Return the [x, y] coordinate for the center point of the cell that contains the specified text.  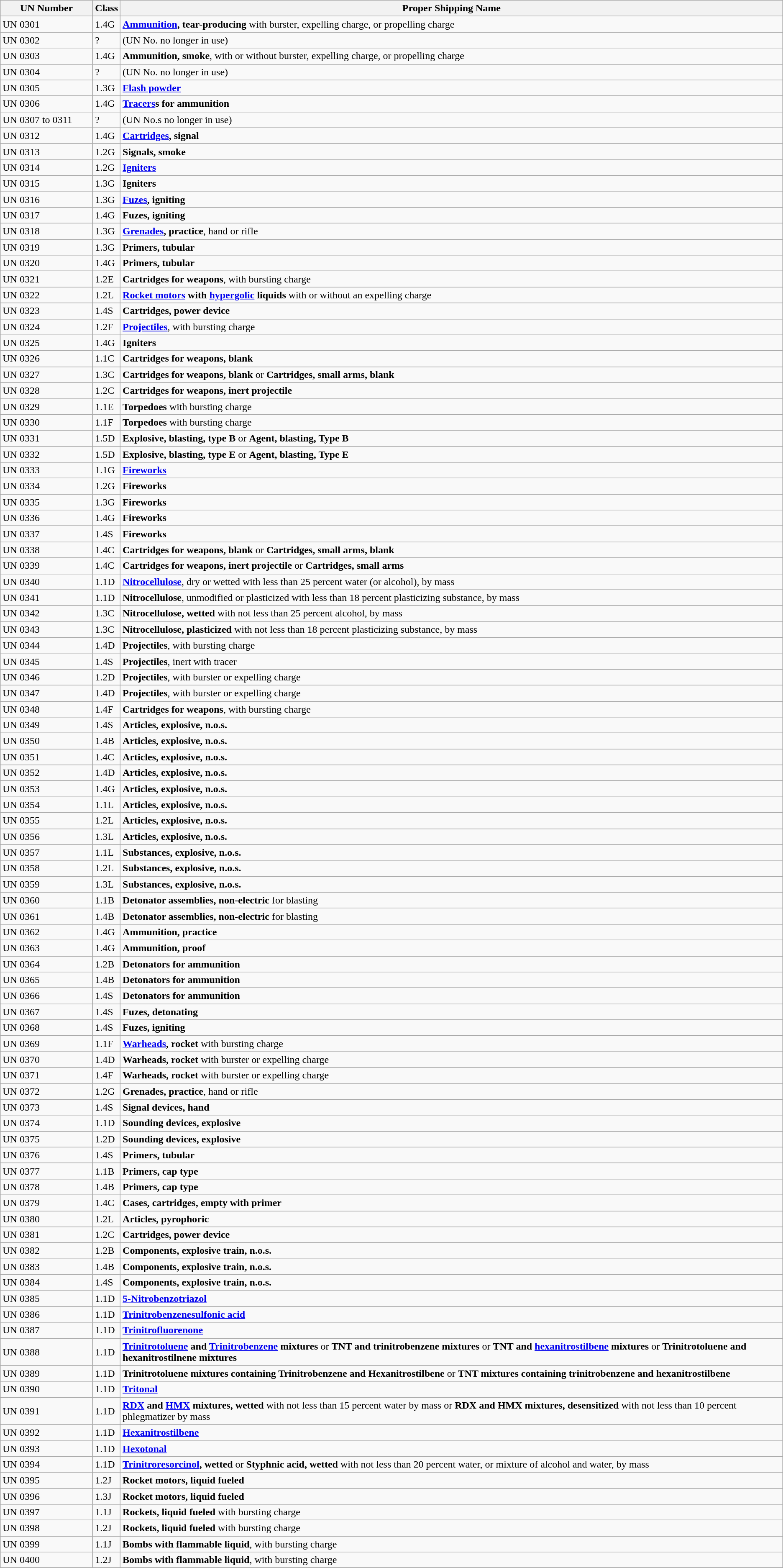
UN 0301 [47, 24]
UN 0304 [47, 72]
UN 0355 [47, 821]
UN 0323 [47, 311]
Signals, smoke [452, 151]
UN 0322 [47, 295]
UN 0364 [47, 964]
UN 0395 [47, 1480]
Hexanitrostilbene [452, 1432]
Explosive, blasting, type B or Agent, blasting, Type B [452, 438]
UN 0342 [47, 613]
UN 0344 [47, 645]
UN 0335 [47, 502]
1.1E [107, 406]
Nitrocellulose, unmodified or plasticized with less than 18 percent plasticizing substance, by mass [452, 598]
UN 0317 [47, 216]
UN 0359 [47, 884]
UN 0367 [47, 1012]
Hexotonal [452, 1448]
Cartridges for weapons, inert projectile or Cartridges, small arms [452, 566]
UN 0374 [47, 1123]
UN 0333 [47, 470]
UN 0316 [47, 200]
Trinitrofluorenone [452, 1330]
UN 0386 [47, 1314]
Cartridges for weapons, blank [452, 359]
UN 0352 [47, 773]
UN 0334 [47, 486]
UN 0358 [47, 868]
Fuzes, detonating [452, 1012]
UN 0396 [47, 1496]
Proper Shipping Name [452, 8]
(UN No.s no longer in use) [452, 120]
UN 0387 [47, 1330]
UN 0389 [47, 1373]
UN 0303 [47, 56]
UN 0324 [47, 327]
UN 0371 [47, 1075]
UN 0341 [47, 598]
Flash powder [452, 88]
UN 0399 [47, 1544]
UN 0377 [47, 1171]
Tritonal [452, 1389]
UN 0376 [47, 1155]
UN 0314 [47, 167]
Cases, cartridges, empty with primer [452, 1203]
UN 0363 [47, 948]
UN 0392 [47, 1432]
UN 0368 [47, 1028]
UN 0393 [47, 1448]
UN 0312 [47, 136]
UN 0345 [47, 661]
UN 0380 [47, 1219]
UN 0384 [47, 1283]
Warheads, rocket with bursting charge [452, 1044]
UN 0325 [47, 343]
UN 0332 [47, 454]
UN 0370 [47, 1060]
Cartridges for weapons, inert projectile [452, 390]
UN 0382 [47, 1251]
Explosive, blasting, type E or Agent, blasting, Type E [452, 454]
Class [107, 8]
UN 0394 [47, 1464]
UN 0329 [47, 406]
UN 0373 [47, 1107]
Ammunition, proof [452, 948]
UN 0398 [47, 1528]
Nitrocellulose, wetted with not less than 25 percent alcohol, by mass [452, 613]
UN 0369 [47, 1044]
Ammunition, practice [452, 932]
Trinitrotoluene mixtures containing Trinitrobenzene and Hexanitrostilbene or TNT mixtures containing trinitrobenzene and hexanitrostilbene [452, 1373]
UN 0357 [47, 852]
Ammunition, tear-producing with burster, expelling charge, or propelling charge [452, 24]
Trinitrobenzenesulfonic acid [452, 1314]
Nitrocellulose, dry or wetted with less than 25 percent water (or alcohol), by mass [452, 582]
UN 0330 [47, 422]
1.2F [107, 327]
Signal devices, hand [452, 1107]
UN 0385 [47, 1299]
UN 0361 [47, 916]
UN 0307 to 0311 [47, 120]
1.2E [107, 279]
UN 0321 [47, 279]
UN 0340 [47, 582]
UN 0347 [47, 693]
UN 0346 [47, 677]
UN 0356 [47, 837]
UN 0351 [47, 757]
UN 0343 [47, 629]
Trinitroresorcinol, wetted or Styphnic acid, wetted with not less than 20 percent water, or mixture of alcohol and water, by mass [452, 1464]
UN 0326 [47, 359]
UN 0378 [47, 1187]
UN 0354 [47, 805]
UN 0353 [47, 789]
UN 0331 [47, 438]
UN 0327 [47, 375]
UN 0350 [47, 741]
UN 0400 [47, 1560]
UN 0313 [47, 151]
UN 0388 [47, 1352]
UN 0383 [47, 1267]
1.1G [107, 470]
UN 0381 [47, 1235]
UN 0319 [47, 247]
Rocket motors with hypergolic liquids with or without an expelling charge [452, 295]
UN 0362 [47, 932]
Tracerss for ammunition [452, 104]
Ammunition, smoke, with or without burster, expelling charge, or propelling charge [452, 56]
UN 0338 [47, 550]
UN 0315 [47, 183]
UN 0337 [47, 534]
UN 0336 [47, 518]
UN 0348 [47, 709]
Articles, pyrophoric [452, 1219]
UN 0379 [47, 1203]
UN 0318 [47, 231]
UN 0339 [47, 566]
UN 0390 [47, 1389]
UN 0391 [47, 1411]
UN 0366 [47, 996]
UN 0306 [47, 104]
UN 0375 [47, 1139]
UN 0365 [47, 980]
1.3J [107, 1496]
UN 0302 [47, 40]
5-Nitrobenzotriazol [452, 1299]
UN 0349 [47, 725]
1.1C [107, 359]
UN 0360 [47, 900]
UN 0305 [47, 88]
UN 0328 [47, 390]
UN 0372 [47, 1091]
UN 0320 [47, 263]
Projectiles, inert with tracer [452, 661]
UN Number [47, 8]
Nitrocellulose, plasticized with not less than 18 percent plasticizing substance, by mass [452, 629]
UN 0397 [47, 1512]
Cartridges, signal [452, 136]
